Find where the given text appears and provide that cell's center as [x, y] coordinate. 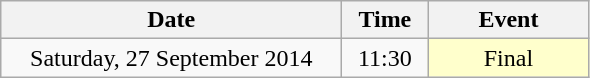
11:30 [385, 58]
Saturday, 27 September 2014 [172, 58]
Event [508, 20]
Date [172, 20]
Time [385, 20]
Final [508, 58]
